Return the (x, y) coordinate for the center point of the cell that contains the specified text.  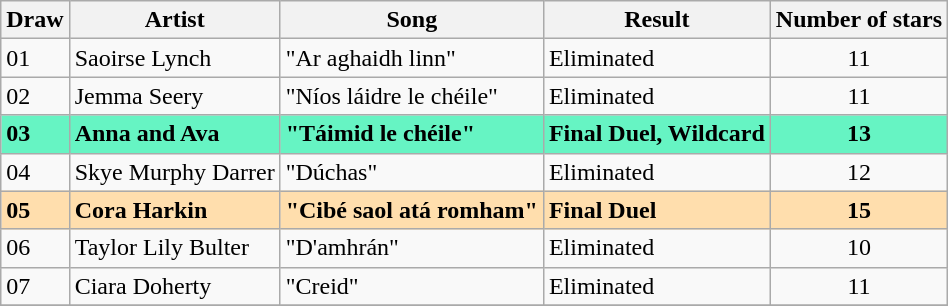
Draw (35, 20)
Final Duel, Wildcard (656, 134)
03 (35, 134)
Saoirse Lynch (174, 58)
Song (412, 20)
Result (656, 20)
13 (858, 134)
"Táimid le chéile" (412, 134)
"Creid" (412, 286)
10 (858, 248)
12 (858, 172)
02 (35, 96)
Final Duel (656, 210)
15 (858, 210)
Anna and Ava (174, 134)
Taylor Lily Bulter (174, 248)
"Cibé saol atá romham" (412, 210)
04 (35, 172)
Ciara Doherty (174, 286)
05 (35, 210)
"D'amhrán" (412, 248)
"Níos láidre le chéile" (412, 96)
06 (35, 248)
07 (35, 286)
"Ar aghaidh linn" (412, 58)
Skye Murphy Darrer (174, 172)
Artist (174, 20)
Jemma Seery (174, 96)
"Dúchas" (412, 172)
Cora Harkin (174, 210)
01 (35, 58)
Number of stars (858, 20)
